Output the (X, Y) coordinate of the center of the cell containing the given text.  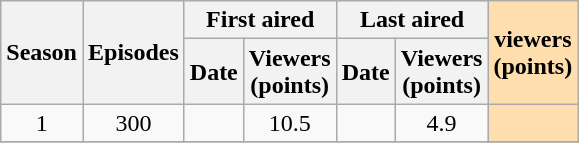
300 (133, 123)
Episodes (133, 52)
First aired (260, 20)
4.9 (442, 123)
Last aired (412, 20)
viewers (points) (533, 52)
1 (42, 123)
Season (42, 52)
10.5 (290, 123)
